Extract the [X, Y] coordinate from the center of the cell holding the provided text.  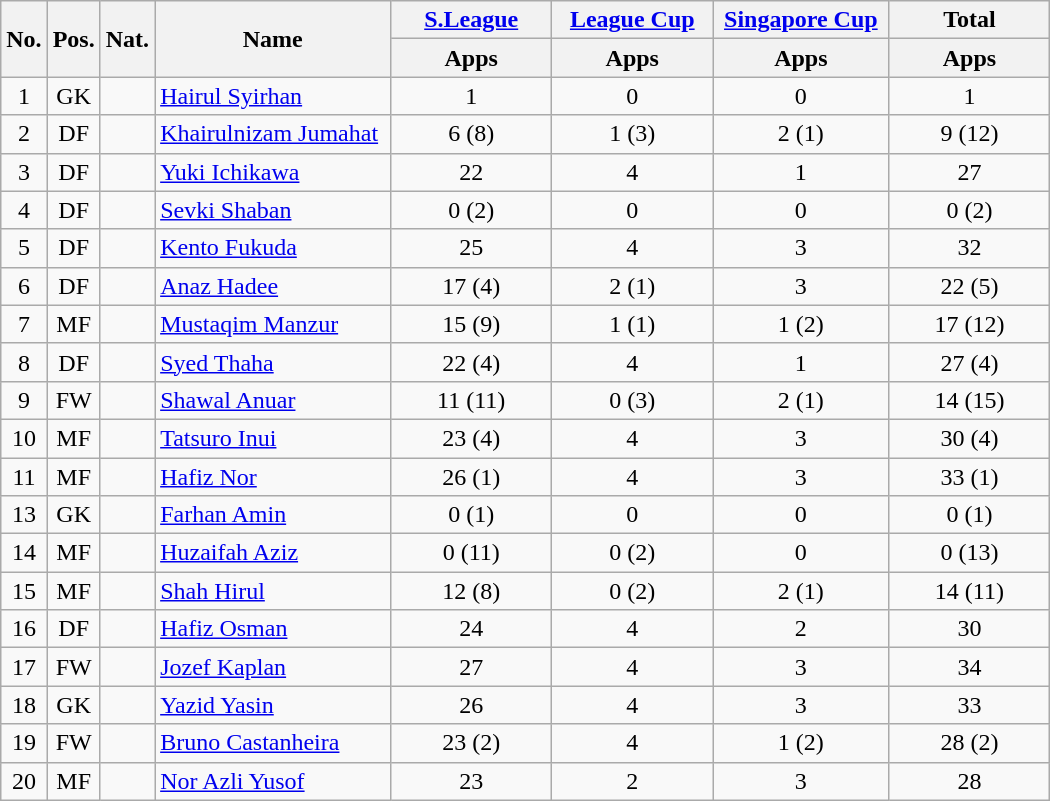
Kento Fukuda [273, 248]
0 (11) [472, 553]
0 (13) [970, 553]
Hafiz Nor [273, 477]
20 [24, 781]
6 (8) [472, 134]
32 [970, 248]
12 (8) [472, 591]
Nat. [127, 39]
28 [970, 781]
Singapore Cup [801, 20]
33 [970, 705]
Tatsuro Inui [273, 438]
22 (5) [970, 286]
Hafiz Osman [273, 629]
14 [24, 553]
30 [970, 629]
10 [24, 438]
1 (1) [632, 324]
Mustaqim Manzur [273, 324]
Yazid Yasin [273, 705]
5 [24, 248]
23 (4) [472, 438]
22 [472, 172]
0 (3) [632, 400]
Anaz Hadee [273, 286]
15 (9) [472, 324]
11 (11) [472, 400]
No. [24, 39]
Nor Azli Yusof [273, 781]
14 (15) [970, 400]
24 [472, 629]
17 (12) [970, 324]
33 (1) [970, 477]
Syed Thaha [273, 362]
Yuki Ichikawa [273, 172]
19 [24, 743]
8 [24, 362]
9 [24, 400]
Shah Hirul [273, 591]
7 [24, 324]
S.League [472, 20]
Pos. [74, 39]
Total [970, 20]
17 [24, 667]
6 [24, 286]
25 [472, 248]
14 (11) [970, 591]
Bruno Castanheira [273, 743]
Khairulnizam Jumahat [273, 134]
Sevki Shaban [273, 210]
26 (1) [472, 477]
Shawal Anuar [273, 400]
13 [24, 515]
9 (12) [970, 134]
18 [24, 705]
27 (4) [970, 362]
23 [472, 781]
11 [24, 477]
15 [24, 591]
22 (4) [472, 362]
1 (3) [632, 134]
28 (2) [970, 743]
Huzaifah Aziz [273, 553]
34 [970, 667]
17 (4) [472, 286]
Jozef Kaplan [273, 667]
Hairul Syirhan [273, 96]
30 (4) [970, 438]
Farhan Amin [273, 515]
League Cup [632, 20]
Name [273, 39]
23 (2) [472, 743]
26 [472, 705]
16 [24, 629]
